Search for the cell housing the specified text and yield its (X, Y) center coordinate. 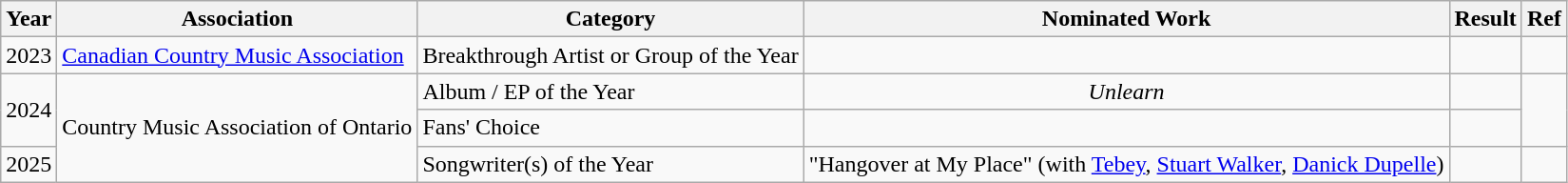
2023 (29, 55)
Category (610, 19)
Breakthrough Artist or Group of the Year (610, 55)
"Hangover at My Place" (with Tebey, Stuart Walker, Danick Dupelle) (1126, 164)
Ref (1544, 19)
Association (238, 19)
Nominated Work (1126, 19)
Fans' Choice (610, 128)
Album / EP of the Year (610, 91)
Year (29, 19)
2025 (29, 164)
Country Music Association of Ontario (238, 128)
Result (1485, 19)
Unlearn (1126, 91)
Songwriter(s) of the Year (610, 164)
2024 (29, 110)
Canadian Country Music Association (238, 55)
